From the cell containing the given text, extract its center point as (x, y) coordinate. 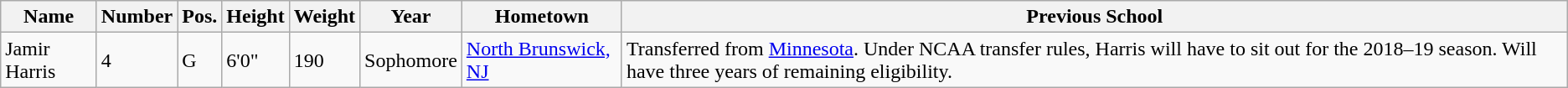
Pos. (199, 17)
North Brunswick, NJ (541, 60)
Hometown (541, 17)
Sophomore (411, 60)
Year (411, 17)
Jamir Harris (49, 60)
Name (49, 17)
4 (137, 60)
Weight (324, 17)
G (199, 60)
190 (324, 60)
6'0" (255, 60)
Number (137, 17)
Previous School (1094, 17)
Height (255, 17)
